Output the (X, Y) coordinate of the center of the cell containing the given text.  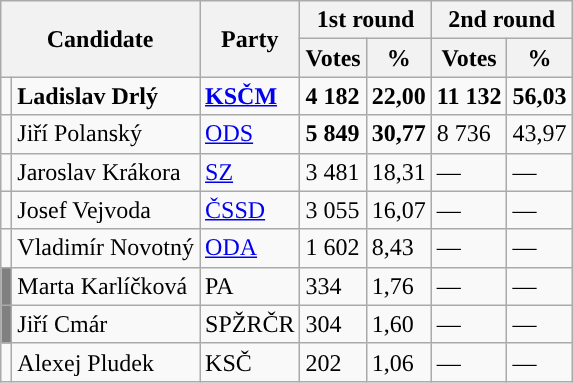
11 132 (469, 96)
4 182 (333, 96)
Vladimír Novotný (106, 248)
22,00 (398, 96)
Alexej Pludek (106, 362)
SZ (250, 172)
30,77 (398, 134)
1,76 (398, 286)
Jaroslav Krákora (106, 172)
18,31 (398, 172)
Party (250, 39)
2nd round (502, 20)
1 602 (333, 248)
43,97 (540, 134)
8 736 (469, 134)
Marta Karlíčková (106, 286)
1,60 (398, 324)
ČSSD (250, 210)
3 055 (333, 210)
Ladislav Drlý (106, 96)
KSČM (250, 96)
56,03 (540, 96)
Josef Vejvoda (106, 210)
ODA (250, 248)
334 (333, 286)
KSČ (250, 362)
1st round (366, 20)
PA (250, 286)
ODS (250, 134)
SPŽRČR (250, 324)
304 (333, 324)
Jiří Cmár (106, 324)
1,06 (398, 362)
202 (333, 362)
3 481 (333, 172)
Candidate (100, 39)
16,07 (398, 210)
8,43 (398, 248)
5 849 (333, 134)
Jiří Polanský (106, 134)
